For the text-containing cell, return its midpoint in (X, Y) coordinate format. 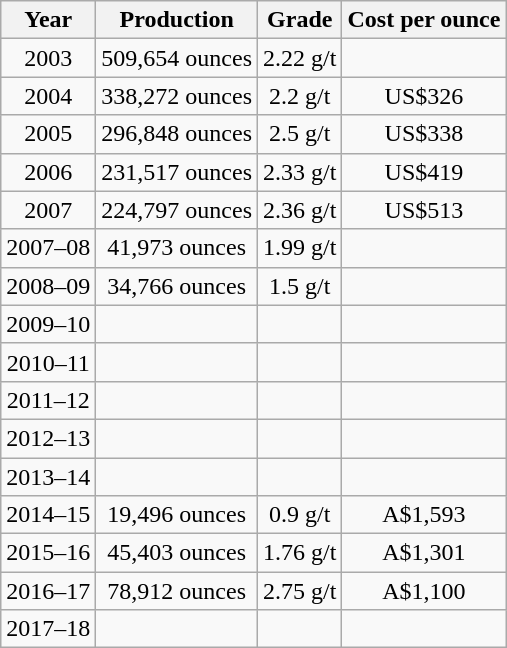
2015–16 (48, 553)
224,797 ounces (177, 210)
2007 (48, 210)
2.22 g/t (300, 58)
2.75 g/t (300, 591)
2008–09 (48, 286)
Production (177, 20)
US$419 (424, 172)
A$1,100 (424, 591)
2.33 g/t (300, 172)
1.99 g/t (300, 248)
A$1,593 (424, 515)
2010–11 (48, 362)
2014–15 (48, 515)
2009–10 (48, 324)
Grade (300, 20)
US$338 (424, 134)
45,403 ounces (177, 553)
338,272 ounces (177, 96)
2007–08 (48, 248)
US$513 (424, 210)
0.9 g/t (300, 515)
19,496 ounces (177, 515)
2.2 g/t (300, 96)
Year (48, 20)
2003 (48, 58)
1.5 g/t (300, 286)
2016–17 (48, 591)
2013–14 (48, 477)
1.76 g/t (300, 553)
2012–13 (48, 438)
A$1,301 (424, 553)
2.5 g/t (300, 134)
2.36 g/t (300, 210)
2011–12 (48, 400)
2004 (48, 96)
2006 (48, 172)
509,654 ounces (177, 58)
231,517 ounces (177, 172)
2017–18 (48, 629)
78,912 ounces (177, 591)
Cost per ounce (424, 20)
2005 (48, 134)
296,848 ounces (177, 134)
41,973 ounces (177, 248)
US$326 (424, 96)
34,766 ounces (177, 286)
